Capture the cell that displays the provided text and extract its [X, Y] central coordinate. 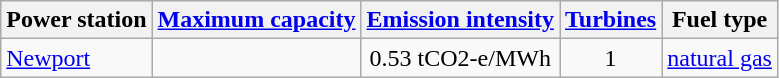
natural gas [720, 58]
Power station [76, 20]
Fuel type [720, 20]
Newport [76, 58]
Maximum capacity [256, 20]
Turbines [611, 20]
1 [611, 58]
0.53 tCO2-e/MWh [460, 58]
Emission intensity [460, 20]
